Locate the cell with the specified text and output its [x, y] center coordinate. 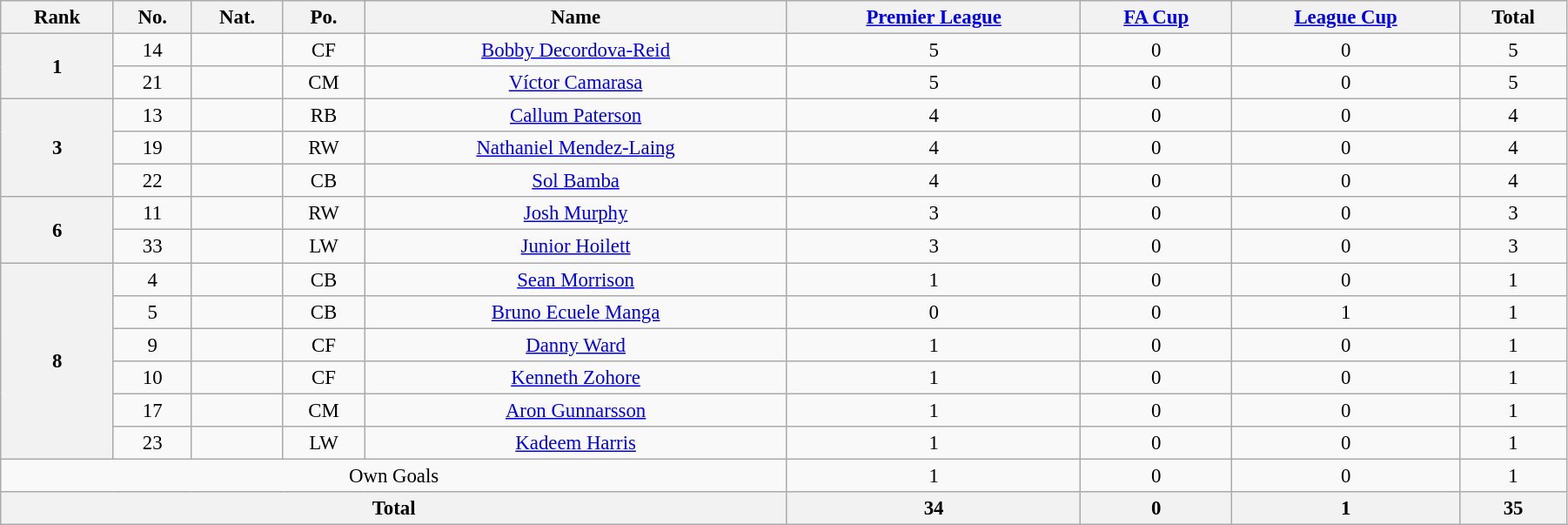
Junior Hoilett [576, 246]
9 [152, 345]
Callum Paterson [576, 116]
Po. [324, 17]
11 [152, 213]
Rank [57, 17]
Kenneth Zohore [576, 377]
Sol Bamba [576, 181]
33 [152, 246]
Own Goals [394, 475]
League Cup [1346, 17]
Bruno Ecuele Manga [576, 312]
Víctor Camarasa [576, 83]
23 [152, 443]
19 [152, 148]
RB [324, 116]
Aron Gunnarsson [576, 410]
17 [152, 410]
10 [152, 377]
21 [152, 83]
22 [152, 181]
Bobby Decordova-Reid [576, 50]
Josh Murphy [576, 213]
Name [576, 17]
Nat. [237, 17]
8 [57, 361]
34 [933, 508]
No. [152, 17]
FA Cup [1156, 17]
Kadeem Harris [576, 443]
Nathaniel Mendez-Laing [576, 148]
13 [152, 116]
35 [1514, 508]
Premier League [933, 17]
14 [152, 50]
6 [57, 230]
Sean Morrison [576, 279]
Danny Ward [576, 345]
